Return [X, Y] of the center of cell containing provided text 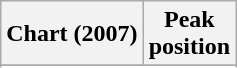
Peakposition [189, 34]
Chart (2007) [72, 34]
